Provide the [x, y] coordinate of the cell's center where the given text is located.  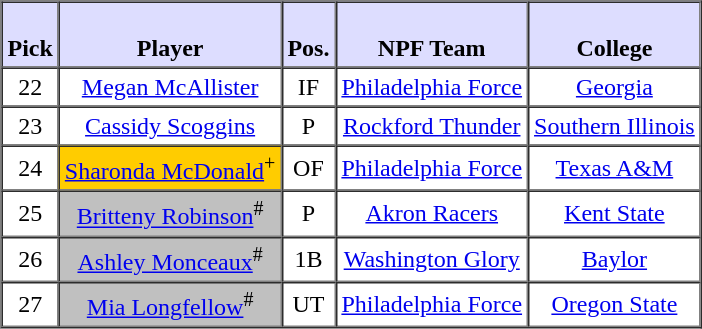
Sharonda McDonald+ [170, 168]
24 [30, 168]
Kent State [614, 214]
Georgia [614, 88]
22 [30, 88]
Washington Glory [432, 258]
NPF Team [432, 35]
25 [30, 214]
UT [308, 304]
Akron Racers [432, 214]
26 [30, 258]
Mia Longfellow# [170, 304]
Rockford Thunder [432, 126]
27 [30, 304]
1B [308, 258]
Britteny Robinson# [170, 214]
Player [170, 35]
Megan McAllister [170, 88]
Baylor [614, 258]
Pos. [308, 35]
Ashley Monceaux# [170, 258]
Pick [30, 35]
Cassidy Scoggins [170, 126]
College [614, 35]
Texas A&M [614, 168]
Southern Illinois [614, 126]
IF [308, 88]
Oregon State [614, 304]
23 [30, 126]
OF [308, 168]
